Return the (x, y) coordinate for the center point of the cell that contains the specified text.  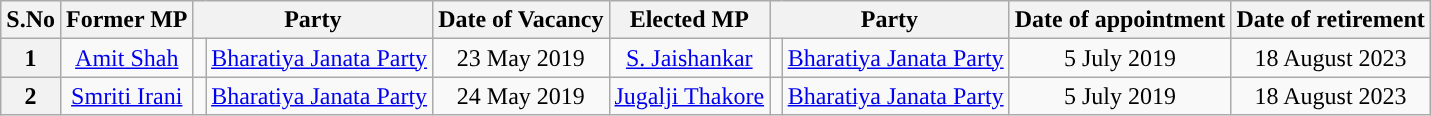
Date of retirement (1330, 20)
Former MP (126, 20)
2 (31, 96)
Amit Shah (126, 58)
Date of appointment (1120, 20)
1 (31, 58)
Date of Vacancy (521, 20)
Elected MP (690, 20)
Jugalji Thakore (690, 96)
23 May 2019 (521, 58)
Smriti Irani (126, 96)
24 May 2019 (521, 96)
S.No (31, 20)
S. Jaishankar (690, 58)
